Search for the cell housing the specified text and yield its [X, Y] center coordinate. 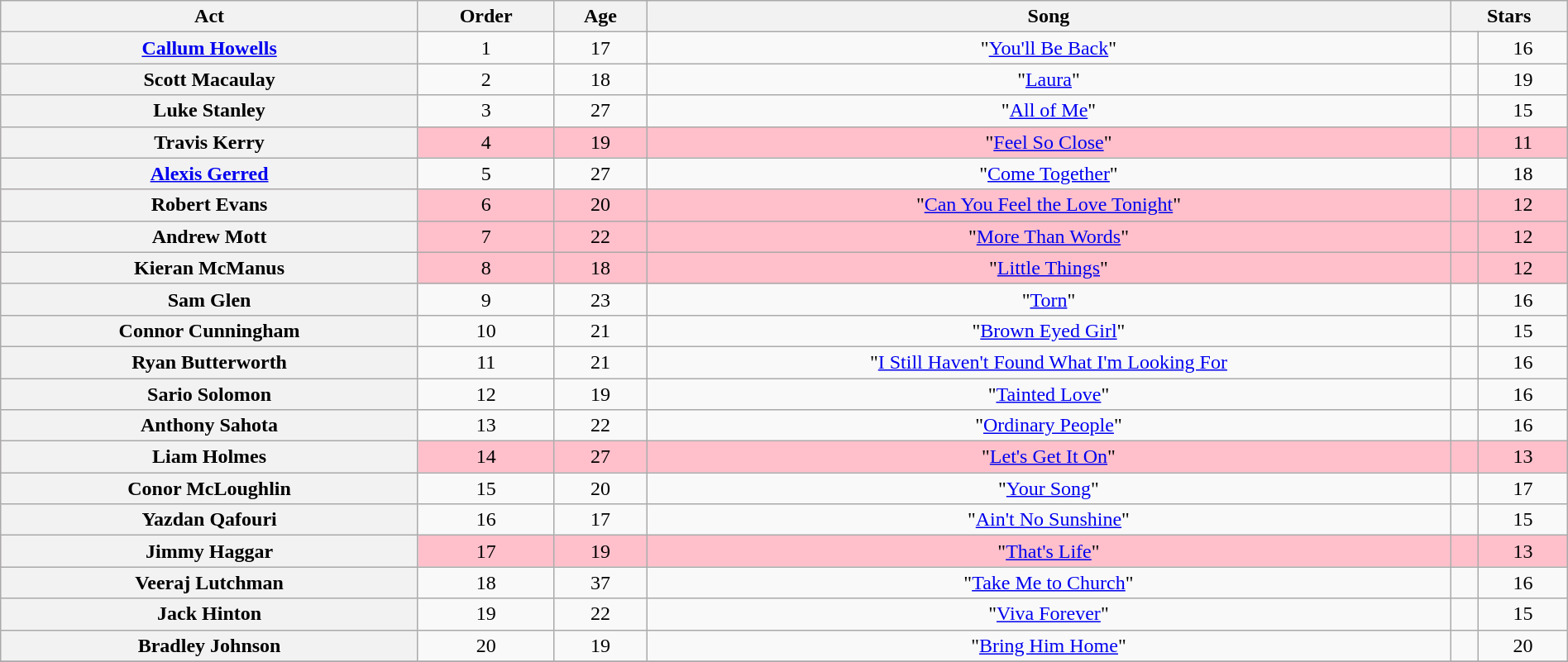
Luke Stanley [210, 111]
Bradley Johnson [210, 645]
"That's Life" [1049, 551]
5 [486, 174]
Jack Hinton [210, 614]
"Ordinary People" [1049, 426]
Veeraj Lutchman [210, 583]
4 [486, 142]
Ryan Butterworth [210, 362]
Callum Howells [210, 48]
3 [486, 111]
"Let's Get It On" [1049, 457]
Alexis Gerred [210, 174]
"Tainted Love" [1049, 394]
Age [600, 17]
Yazdan Qafouri [210, 520]
Act [210, 17]
6 [486, 205]
Stars [1508, 17]
10 [486, 331]
"Come Together" [1049, 174]
Sario Solomon [210, 394]
37 [600, 583]
Robert Evans [210, 205]
"Torn" [1049, 299]
Connor Cunningham [210, 331]
Order [486, 17]
Travis Kerry [210, 142]
"Your Song" [1049, 488]
Song [1049, 17]
Anthony Sahota [210, 426]
Scott Macaulay [210, 79]
23 [600, 299]
1 [486, 48]
Andrew Mott [210, 236]
"Brown Eyed Girl" [1049, 331]
"More Than Words" [1049, 236]
Kieran McManus [210, 268]
14 [486, 457]
"Viva Forever" [1049, 614]
"Little Things" [1049, 268]
9 [486, 299]
"Ain't No Sunshine" [1049, 520]
"Can You Feel the Love Tonight" [1049, 205]
Sam Glen [210, 299]
Jimmy Haggar [210, 551]
"All of Me" [1049, 111]
"You'll Be Back" [1049, 48]
Liam Holmes [210, 457]
"Take Me to Church" [1049, 583]
"Laura" [1049, 79]
7 [486, 236]
8 [486, 268]
2 [486, 79]
"I Still Haven't Found What I'm Looking For [1049, 362]
"Bring Him Home" [1049, 645]
"Feel So Close" [1049, 142]
Conor McLoughlin [210, 488]
